Find where the given text appears and provide that cell's center as (x, y) coordinate. 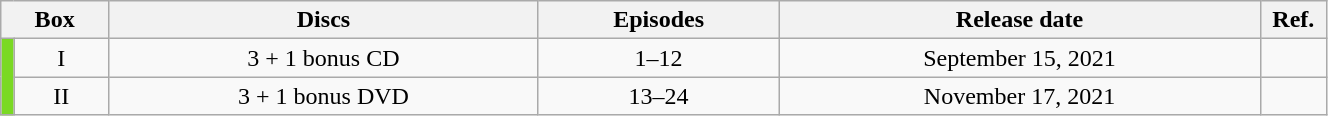
II (62, 96)
3 + 1 bonus DVD (324, 96)
Release date (1020, 20)
Episodes (658, 20)
1–12 (658, 58)
Ref. (1293, 20)
Box (55, 20)
3 + 1 bonus CD (324, 58)
13–24 (658, 96)
November 17, 2021 (1020, 96)
I (62, 58)
September 15, 2021 (1020, 58)
Discs (324, 20)
